Locate the cell with the specified text and output its [x, y] center coordinate. 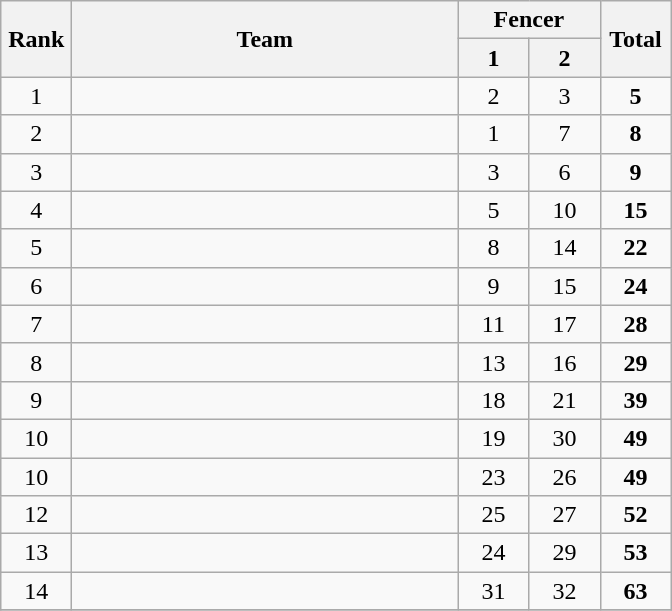
Total [636, 39]
63 [636, 591]
28 [636, 324]
16 [564, 362]
18 [494, 400]
23 [494, 477]
27 [564, 515]
Fencer [529, 20]
53 [636, 553]
21 [564, 400]
17 [564, 324]
39 [636, 400]
26 [564, 477]
4 [36, 210]
32 [564, 591]
Team [265, 39]
19 [494, 438]
30 [564, 438]
52 [636, 515]
Rank [36, 39]
25 [494, 515]
11 [494, 324]
31 [494, 591]
12 [36, 515]
22 [636, 248]
